Extract the [x, y] coordinate from the center of the cell holding the provided text.  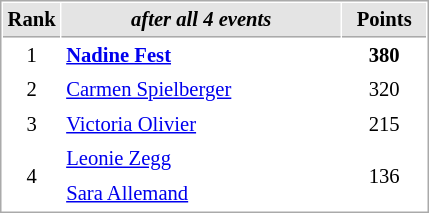
Carmen Spielberger [202, 90]
4 [32, 176]
Rank [32, 20]
3 [32, 124]
Points [384, 20]
Nadine Fest [202, 56]
Leonie Zegg [202, 158]
320 [384, 90]
380 [384, 56]
after all 4 events [202, 20]
215 [384, 124]
Sara Allemand [202, 194]
136 [384, 176]
1 [32, 56]
2 [32, 90]
Victoria Olivier [202, 124]
